For the text-containing cell, return its midpoint in (X, Y) coordinate format. 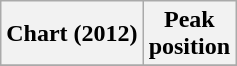
Peakposition (189, 34)
Chart (2012) (72, 34)
